Locate the cell with the specified text and output its [X, Y] center coordinate. 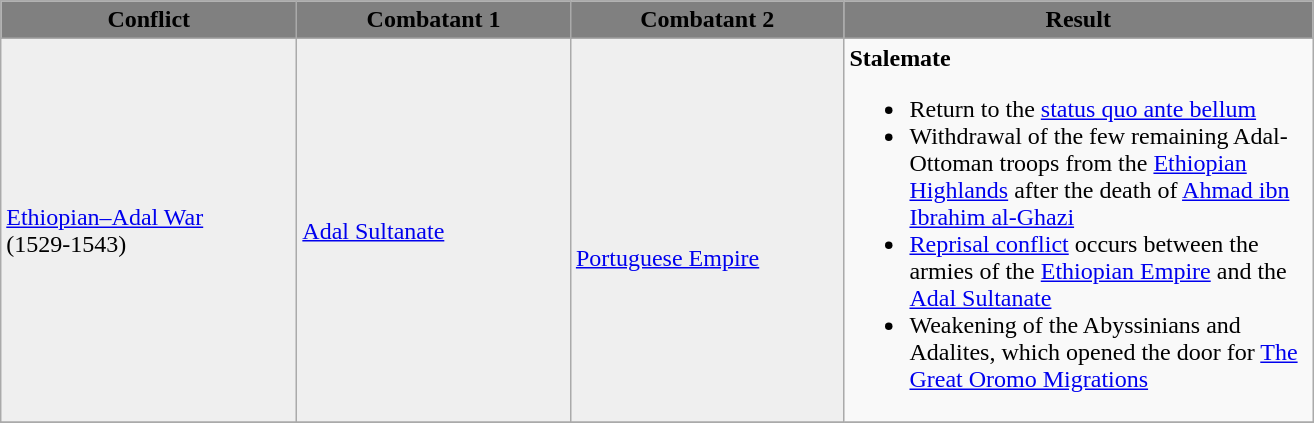
Adal Sultanate [434, 230]
Combatant 1 [434, 20]
Portuguese Empire [707, 230]
Ethiopian–Adal War(1529-1543) [149, 230]
Combatant 2 [707, 20]
Result [1078, 20]
Conflict [149, 20]
